Output the (X, Y) coordinate of the center of the cell containing the given text.  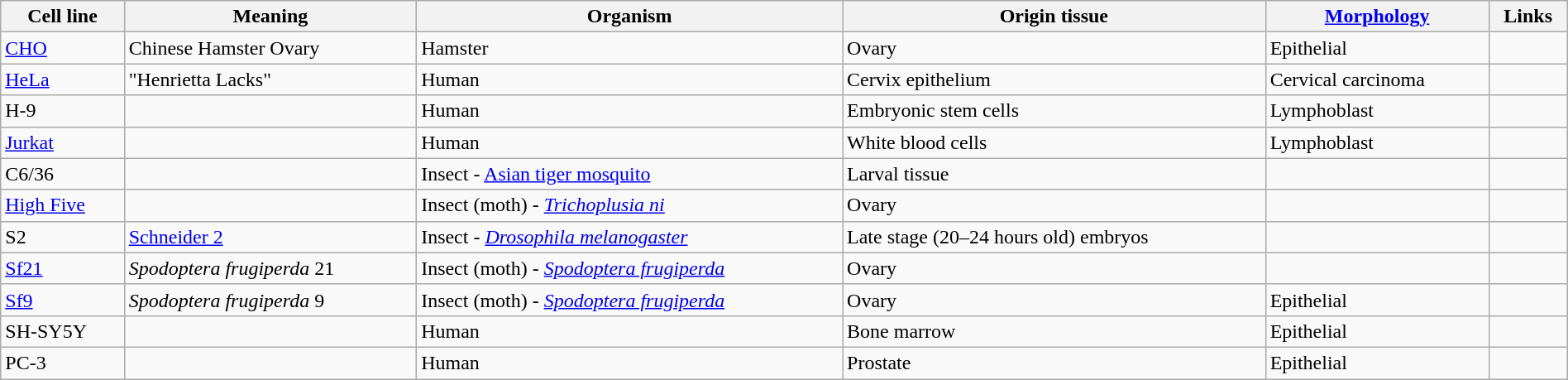
C6/36 (63, 174)
Schneider 2 (270, 237)
Morphology (1377, 17)
Organism (630, 17)
Jurkat (63, 142)
Spodoptera frugiperda 21 (270, 268)
Late stage (20–24 hours old) embryos (1054, 237)
Insect - Drosophila melanogaster (630, 237)
Origin tissue (1054, 17)
Cell line (63, 17)
Cervical carcinoma (1377, 79)
Hamster (630, 48)
Larval tissue (1054, 174)
High Five (63, 205)
H-9 (63, 111)
Embryonic stem cells (1054, 111)
Sf21 (63, 268)
Insect - Asian tiger mosquito (630, 174)
Prostate (1054, 363)
Bone marrow (1054, 331)
Chinese Hamster Ovary (270, 48)
Meaning (270, 17)
Insect (moth) - Trichoplusia ni (630, 205)
Cervix epithelium (1054, 79)
White blood cells (1054, 142)
SH-SY5Y (63, 331)
HeLa (63, 79)
Sf9 (63, 300)
Links (1528, 17)
S2 (63, 237)
PC-3 (63, 363)
"Henrietta Lacks" (270, 79)
Spodoptera frugiperda 9 (270, 300)
CHO (63, 48)
